From the cell containing the given text, extract its center point as [x, y] coordinate. 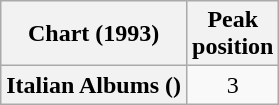
Chart (1993) [94, 34]
3 [233, 85]
Peakposition [233, 34]
Italian Albums () [94, 85]
